Scan for the cell matching the given text and deliver its [x, y] coordinate at center. 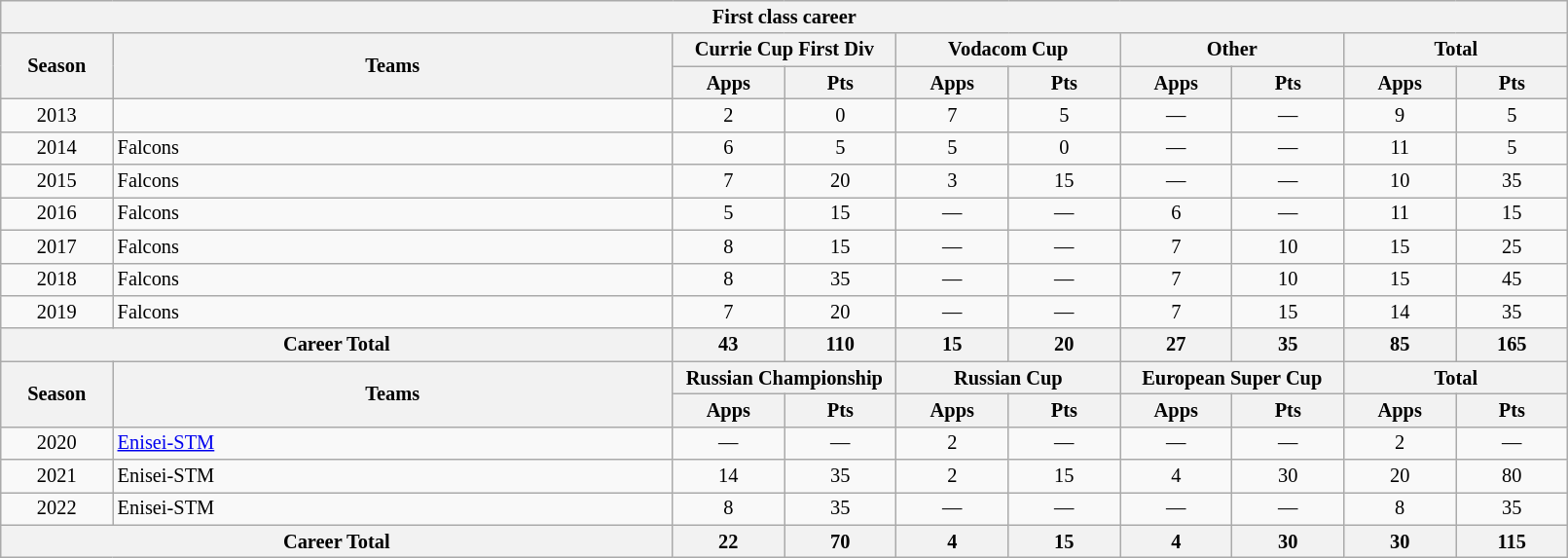
27 [1176, 345]
Vodacom Cup [1008, 50]
45 [1513, 279]
85 [1400, 345]
First class career [784, 17]
2021 [56, 476]
2013 [56, 115]
80 [1513, 476]
Currie Cup First Div [784, 50]
22 [728, 541]
2017 [56, 246]
2019 [56, 312]
3 [952, 181]
25 [1513, 246]
110 [841, 345]
Russian Cup [1008, 378]
2015 [56, 181]
9 [1400, 115]
115 [1513, 541]
165 [1513, 345]
43 [728, 345]
2014 [56, 148]
2020 [56, 443]
2018 [56, 279]
70 [841, 541]
Russian Championship [784, 378]
2022 [56, 508]
European Super Cup [1232, 378]
Other [1232, 50]
2016 [56, 213]
